Find where the given text appears and provide that cell's center as [X, Y] coordinate. 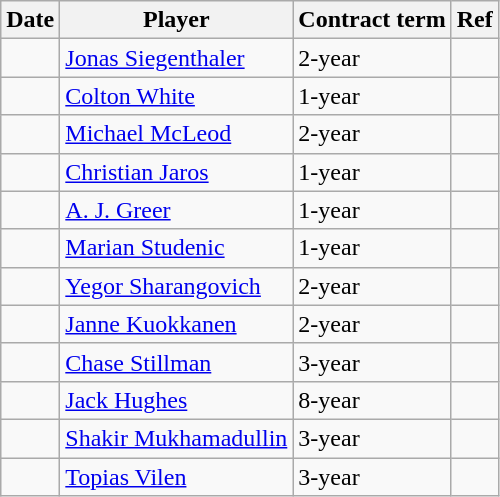
Jonas Siegenthaler [176, 58]
Date [30, 20]
Michael McLeod [176, 134]
Ref [474, 20]
8-year [372, 400]
Contract term [372, 20]
Player [176, 20]
Christian Jaros [176, 172]
Yegor Sharangovich [176, 286]
A. J. Greer [176, 210]
Topias Vilen [176, 477]
Jack Hughes [176, 400]
Janne Kuokkanen [176, 324]
Colton White [176, 96]
Shakir Mukhamadullin [176, 438]
Chase Stillman [176, 362]
Marian Studenic [176, 248]
